Output the [X, Y] coordinate of the center of the cell containing the given text.  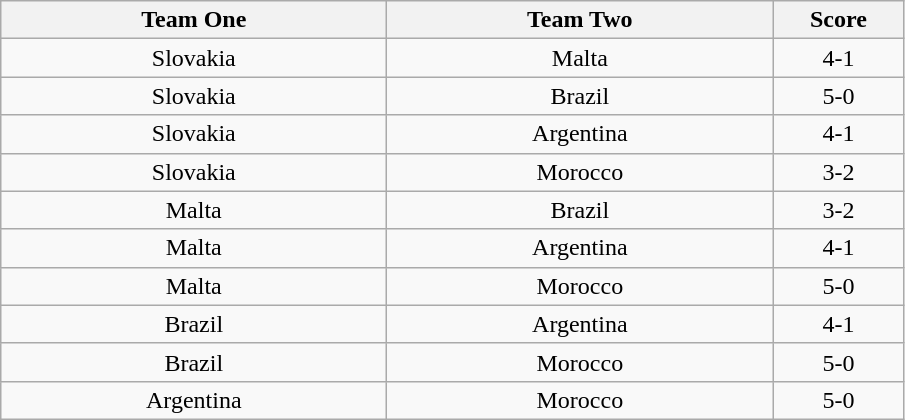
Team One [194, 20]
Score [838, 20]
Team Two [580, 20]
